From the cell containing the given text, extract its center point as (x, y) coordinate. 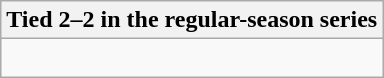
Tied 2–2 in the regular-season series (192, 20)
